Capture the cell that displays the provided text and extract its [X, Y] central coordinate. 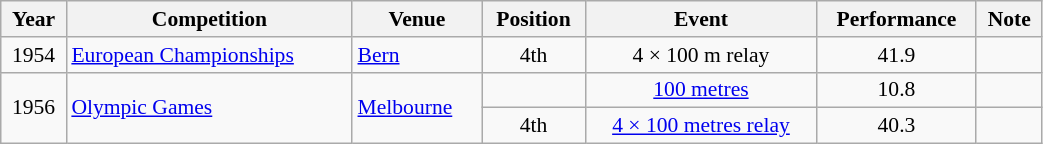
Year [34, 19]
European Championships [209, 55]
10.8 [896, 90]
40.3 [896, 126]
100 metres [700, 90]
41.9 [896, 55]
Venue [416, 19]
Competition [209, 19]
Melbourne [416, 108]
Position [534, 19]
4 × 100 metres relay [700, 126]
1954 [34, 55]
Event [700, 19]
Olympic Games [209, 108]
Bern [416, 55]
1956 [34, 108]
Note [1009, 19]
4 × 100 m relay [700, 55]
Performance [896, 19]
